Identify which cell holds the provided text, then report its (X, Y) central coordinate. 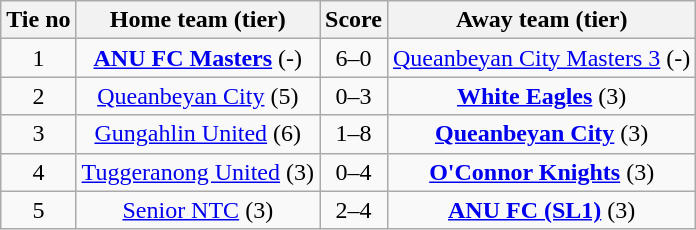
6–0 (354, 58)
White Eagles (3) (541, 96)
Away team (tier) (541, 20)
Home team (tier) (198, 20)
0–4 (354, 172)
Gungahlin United (6) (198, 134)
ANU FC (SL1) (3) (541, 210)
0–3 (354, 96)
Queanbeyan City (5) (198, 96)
O'Connor Knights (3) (541, 172)
5 (38, 210)
Queanbeyan City Masters 3 (-) (541, 58)
1 (38, 58)
2 (38, 96)
Queanbeyan City (3) (541, 134)
Score (354, 20)
3 (38, 134)
ANU FC Masters (-) (198, 58)
4 (38, 172)
1–8 (354, 134)
2–4 (354, 210)
Tie no (38, 20)
Tuggeranong United (3) (198, 172)
Senior NTC (3) (198, 210)
